Capture the cell that displays the provided text and extract its [X, Y] central coordinate. 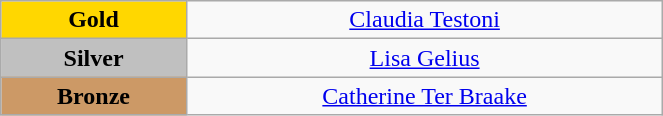
Lisa Gelius [424, 58]
Silver [94, 58]
Catherine Ter Braake [424, 96]
Bronze [94, 96]
Gold [94, 20]
Claudia Testoni [424, 20]
